For the text-containing cell, return its midpoint in [x, y] coordinate format. 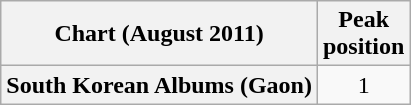
Chart (August 2011) [160, 34]
South Korean Albums (Gaon) [160, 85]
Peakposition [363, 34]
1 [363, 85]
